Search for the cell housing the specified text and yield its (X, Y) center coordinate. 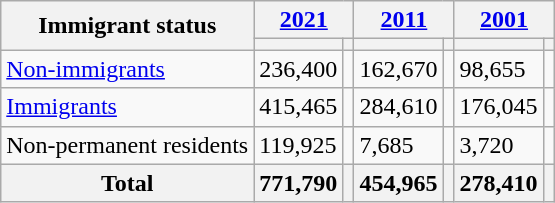
278,410 (498, 183)
Immigrants (128, 107)
771,790 (298, 183)
454,965 (398, 183)
3,720 (498, 145)
7,685 (398, 145)
119,925 (298, 145)
Total (128, 183)
415,465 (298, 107)
Immigrant status (128, 26)
284,610 (398, 107)
98,655 (498, 69)
Non-immigrants (128, 69)
176,045 (498, 107)
Non-permanent residents (128, 145)
236,400 (298, 69)
2011 (404, 20)
2021 (304, 20)
162,670 (398, 69)
2001 (504, 20)
